Locate the cell with the specified text and output its [x, y] center coordinate. 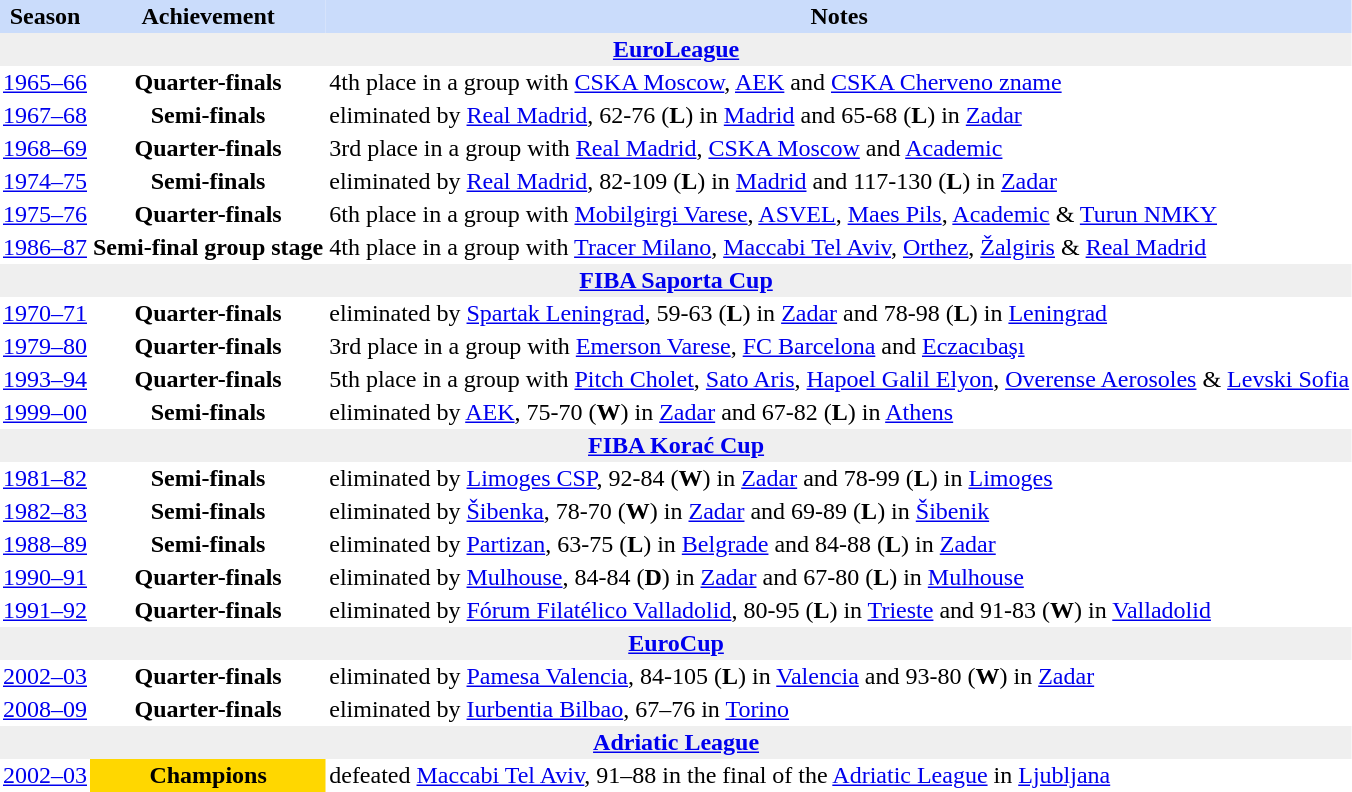
1999–00 [45, 412]
Achievement [208, 16]
eliminated by Real Madrid, 82-109 (L) in Madrid and 117-130 (L) in Zadar [839, 182]
1993–94 [45, 380]
eliminated by Pamesa Valencia, 84-105 (L) in Valencia and 93-80 (W) in Zadar [839, 676]
EuroLeague [676, 50]
eliminated by Partizan, 63-75 (L) in Belgrade and 84-88 (L) in Zadar [839, 544]
1968–69 [45, 148]
FIBA Saporta Cup [676, 280]
1990–91 [45, 578]
defeated Maccabi Tel Aviv, 91–88 in the final of the Adriatic League in Ljubljana [839, 776]
Adriatic League [676, 742]
Champions [208, 776]
eliminated by Fórum Filatélico Valladolid, 80-95 (L) in Trieste and 91-83 (W) in Valladolid [839, 610]
Semi-final group stage [208, 248]
4th place in a group with Tracer Milano, Maccabi Tel Aviv, Orthez, Žalgiris & Real Madrid [839, 248]
4th place in a group with CSKA Moscow, AEK and CSKA Cherveno zname [839, 82]
1967–68 [45, 116]
6th place in a group with Mobilgirgi Varese, ASVEL, Maes Pils, Academic & Turun NMKY [839, 214]
eliminated by Iurbentia Bilbao, 67–76 in Torino [839, 710]
1981–82 [45, 478]
1975–76 [45, 214]
1979–80 [45, 346]
eliminated by Real Madrid, 62-76 (L) in Madrid and 65-68 (L) in Zadar [839, 116]
5th place in a group with Pitch Cholet, Sato Aris, Hapoel Galil Elyon, Overense Aerosoles & Levski Sofia [839, 380]
Season [45, 16]
Notes [839, 16]
1986–87 [45, 248]
1988–89 [45, 544]
eliminated by AEK, 75-70 (W) in Zadar and 67-82 (L) in Athens [839, 412]
eliminated by Mulhouse, 84-84 (D) in Zadar and 67-80 (L) in Mulhouse [839, 578]
2008–09 [45, 710]
1974–75 [45, 182]
eliminated by Spartak Leningrad, 59-63 (L) in Zadar and 78-98 (L) in Leningrad [839, 314]
1965–66 [45, 82]
eliminated by Limoges CSP, 92-84 (W) in Zadar and 78-99 (L) in Limoges [839, 478]
eliminated by Šibenka, 78-70 (W) in Zadar and 69-89 (L) in Šibenik [839, 512]
1982–83 [45, 512]
FIBA Korać Cup [676, 446]
1970–71 [45, 314]
1991–92 [45, 610]
3rd place in a group with Real Madrid, CSKA Moscow and Academic [839, 148]
EuroCup [676, 644]
3rd place in a group with Emerson Varese, FC Barcelona and Eczacıbaşı [839, 346]
